Output the [X, Y] coordinate of the center of the cell containing the given text.  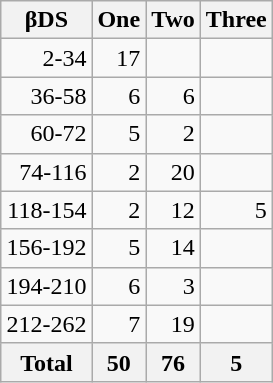
7 [119, 324]
17 [119, 58]
50 [119, 362]
12 [174, 210]
156-192 [46, 248]
20 [174, 172]
118-154 [46, 210]
Total [46, 362]
One [119, 20]
194-210 [46, 286]
212-262 [46, 324]
60-72 [46, 134]
βDS [46, 20]
2-34 [46, 58]
76 [174, 362]
19 [174, 324]
36-58 [46, 96]
14 [174, 248]
74-116 [46, 172]
Three [236, 20]
3 [174, 286]
Two [174, 20]
